Detect which cell encompasses the target text, then output its [x, y] center coordinate. 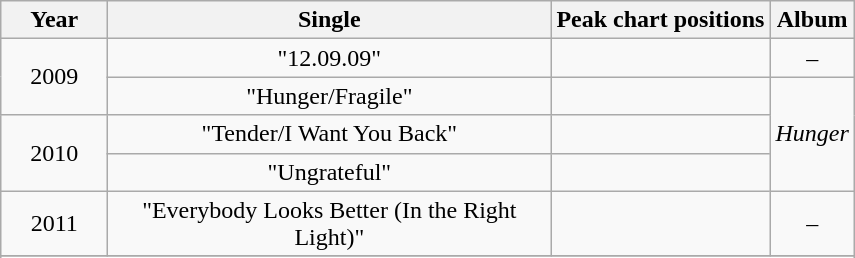
"Ungrateful" [330, 172]
"Everybody Looks Better (In the Right Light)" [330, 224]
Single [330, 20]
"Hunger/Fragile" [330, 96]
"Tender/I Want You Back" [330, 134]
2009 [54, 77]
Album [812, 20]
Year [54, 20]
Peak chart positions [660, 20]
2011 [54, 224]
"12.09.09" [330, 58]
Hunger [812, 134]
2010 [54, 153]
